Extract the (x, y) coordinate from the center of the cell holding the provided text.  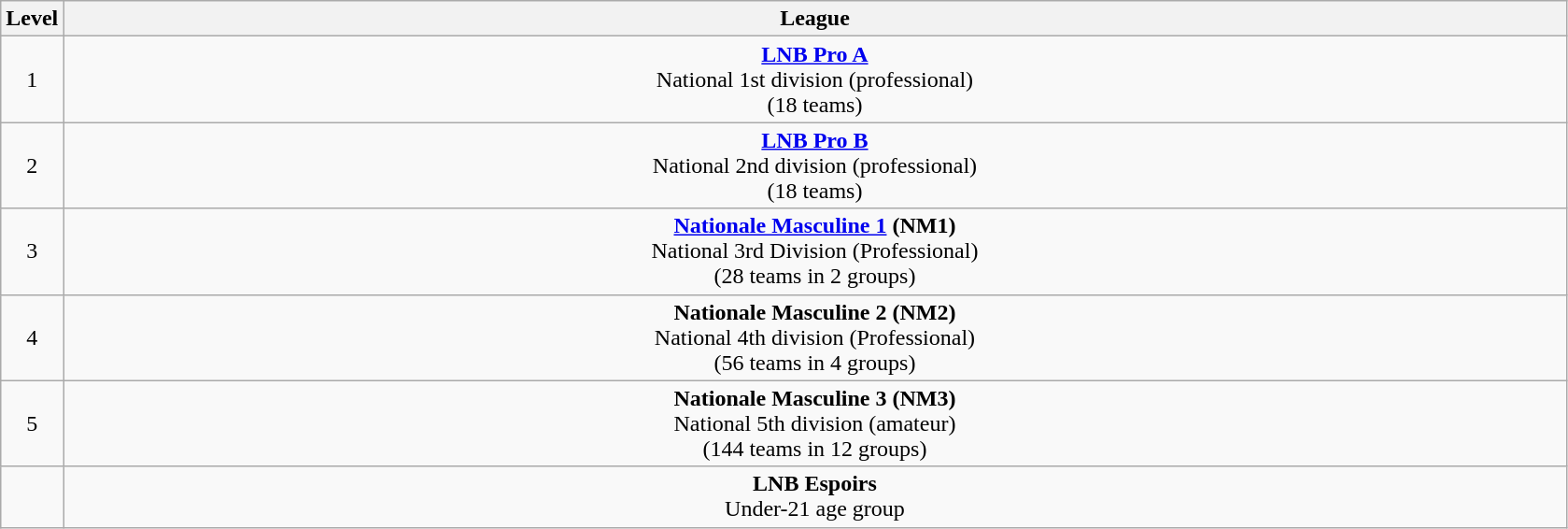
LNB EspoirsUnder-21 age group (814, 497)
1 (32, 79)
LNB Pro ANational 1st division (professional)(18 teams) (814, 79)
Nationale Masculine 3 (NM3)National 5th division (amateur)(144 teams in 12 groups) (814, 423)
Nationale Masculine 1 (NM1)National 3rd Division (Professional)(28 teams in 2 groups) (814, 251)
2 (32, 165)
Level (32, 19)
5 (32, 423)
4 (32, 337)
3 (32, 251)
LNB Pro BNational 2nd division (professional)(18 teams) (814, 165)
Nationale Masculine 2 (NM2)National 4th division (Professional)(56 teams in 4 groups) (814, 337)
League (814, 19)
